Output the (x, y) coordinate of the center of the cell containing the given text.  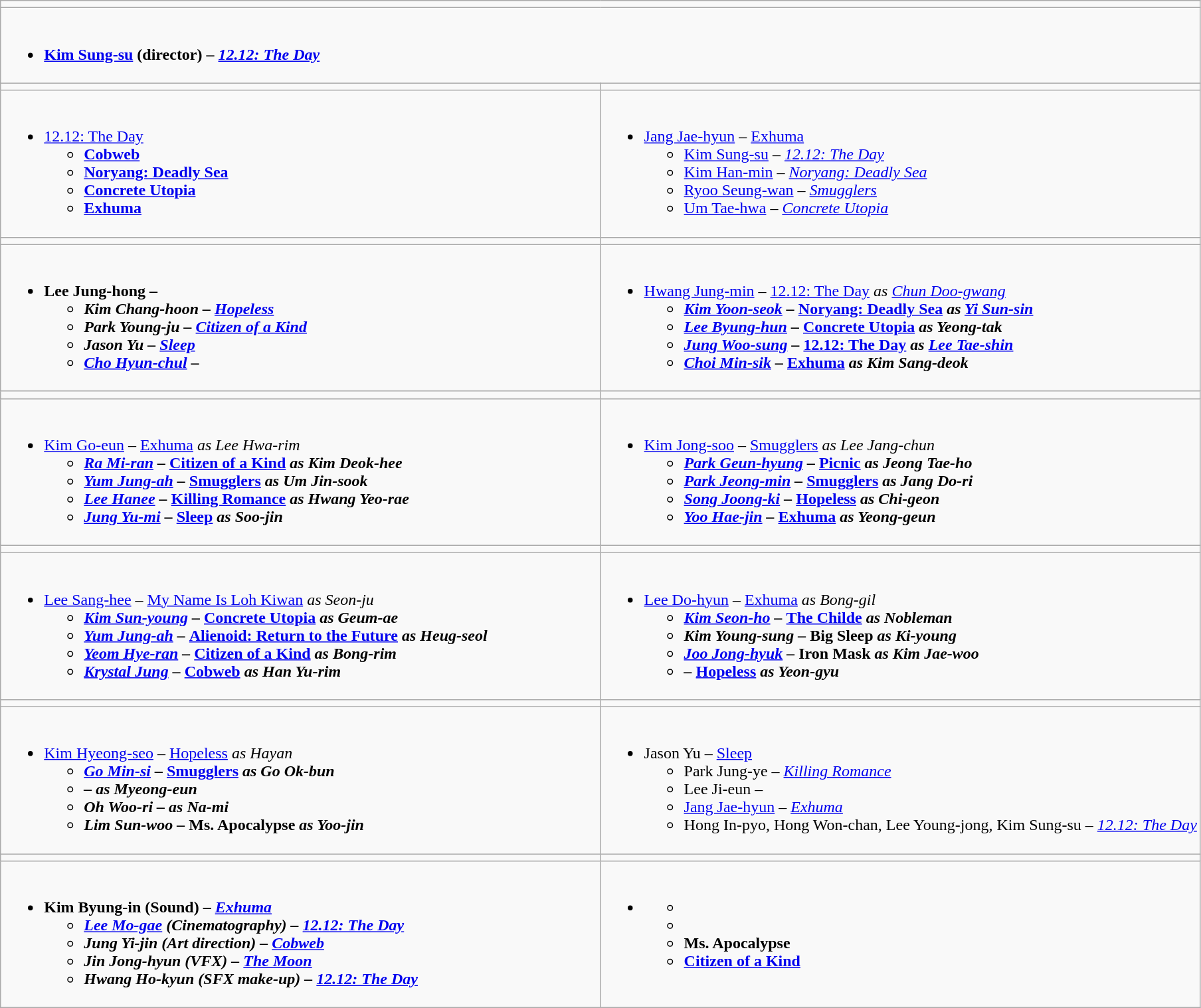
Jang Jae-hyun – ExhumaKim Sung-su – 12.12: The DayKim Han-min – Noryang: Deadly SeaRyoo Seung-wan – SmugglersUm Tae-hwa – Concrete Utopia (901, 163)
Lee Jung-hong – Kim Chang-hoon – HopelessPark Young-ju – Citizen of a KindJason Yu – SleepCho Hyun-chul – (300, 317)
Ms. ApocalypseCitizen of a Kind (901, 935)
Kim Hyeong-seo – Hopeless as HayanGo Min-si – Smugglers as Go Ok-bun – as Myeong-eunOh Woo-ri – as Na-miLim Sun-woo – Ms. Apocalypse as Yoo-jin (300, 780)
Kim Sung-su (director) – 12.12: The Day (600, 45)
12.12: The DayCobwebNoryang: Deadly SeaConcrete UtopiaExhuma (300, 163)
